Identify which cell holds the provided text, then report its [x, y] central coordinate. 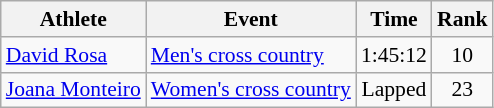
Men's cross country [251, 55]
Rank [462, 19]
Lapped [394, 90]
Women's cross country [251, 90]
Event [251, 19]
David Rosa [74, 55]
Joana Monteiro [74, 90]
23 [462, 90]
Time [394, 19]
1:45:12 [394, 55]
10 [462, 55]
Athlete [74, 19]
